Determine the [x, y] coordinate at the center of the cell enclosing the given text.  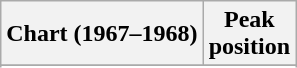
Chart (1967–1968) [102, 34]
Peakposition [249, 34]
